Determine the [x, y] coordinate at the center of the cell enclosing the given text.  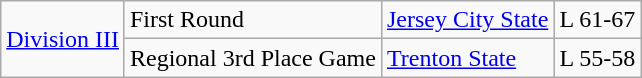
L 55-58 [598, 58]
L 61-67 [598, 20]
Trenton State [467, 58]
First Round [252, 20]
Regional 3rd Place Game [252, 58]
Jersey City State [467, 20]
Division III [63, 39]
